Capture the cell that displays the provided text and extract its [x, y] central coordinate. 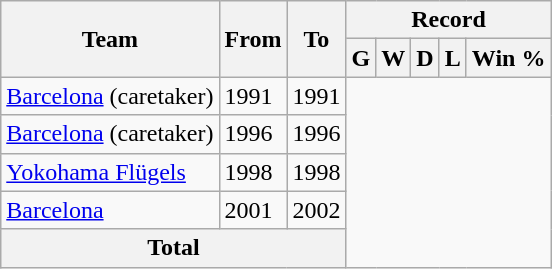
Yokohama Flügels [110, 172]
Total [174, 248]
2002 [316, 210]
Record [448, 20]
L [452, 58]
W [394, 58]
Win % [508, 58]
Barcelona [110, 210]
2001 [253, 210]
G [361, 58]
Team [110, 39]
D [425, 58]
To [316, 39]
From [253, 39]
